Identify which cell holds the provided text, then report its (x, y) central coordinate. 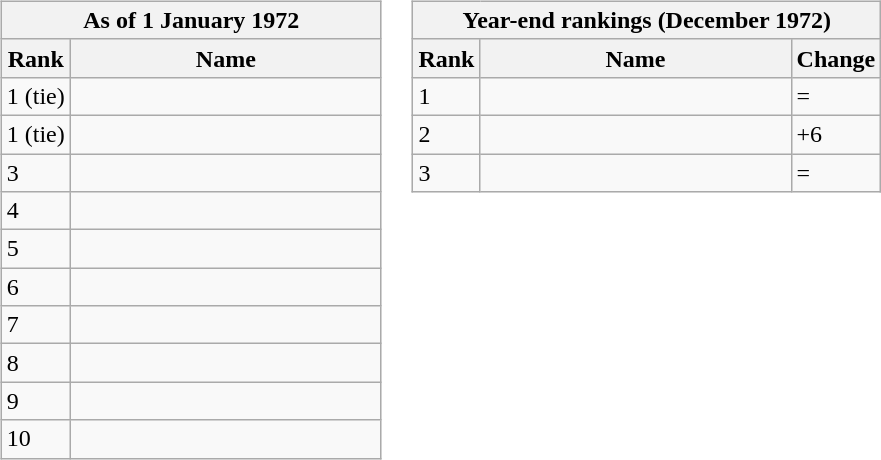
4 (36, 211)
10 (36, 439)
2 (446, 134)
As of 1 January 1972 (191, 20)
9 (36, 401)
5 (36, 249)
6 (36, 287)
7 (36, 325)
Change (836, 58)
+6 (836, 134)
8 (36, 363)
1 (446, 96)
Year-end rankings (December 1972) (647, 20)
